Search for the cell housing the specified text and yield its [x, y] center coordinate. 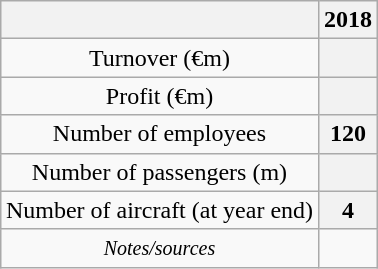
4 [348, 210]
Profit (€m) [159, 96]
Number of passengers (m) [159, 172]
Number of employees [159, 134]
2018 [348, 20]
Turnover (€m) [159, 58]
120 [348, 134]
Number of aircraft (at year end) [159, 210]
Notes/sources [159, 248]
